For the text-containing cell, return its midpoint in (X, Y) coordinate format. 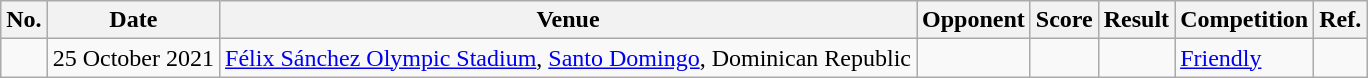
No. (24, 20)
Ref. (1340, 20)
Opponent (973, 20)
Friendly (1244, 58)
Result (1136, 20)
Score (1064, 20)
Félix Sánchez Olympic Stadium, Santo Domingo, Dominican Republic (568, 58)
Date (133, 20)
Venue (568, 20)
Competition (1244, 20)
25 October 2021 (133, 58)
